For the text-containing cell, return its midpoint in [x, y] coordinate format. 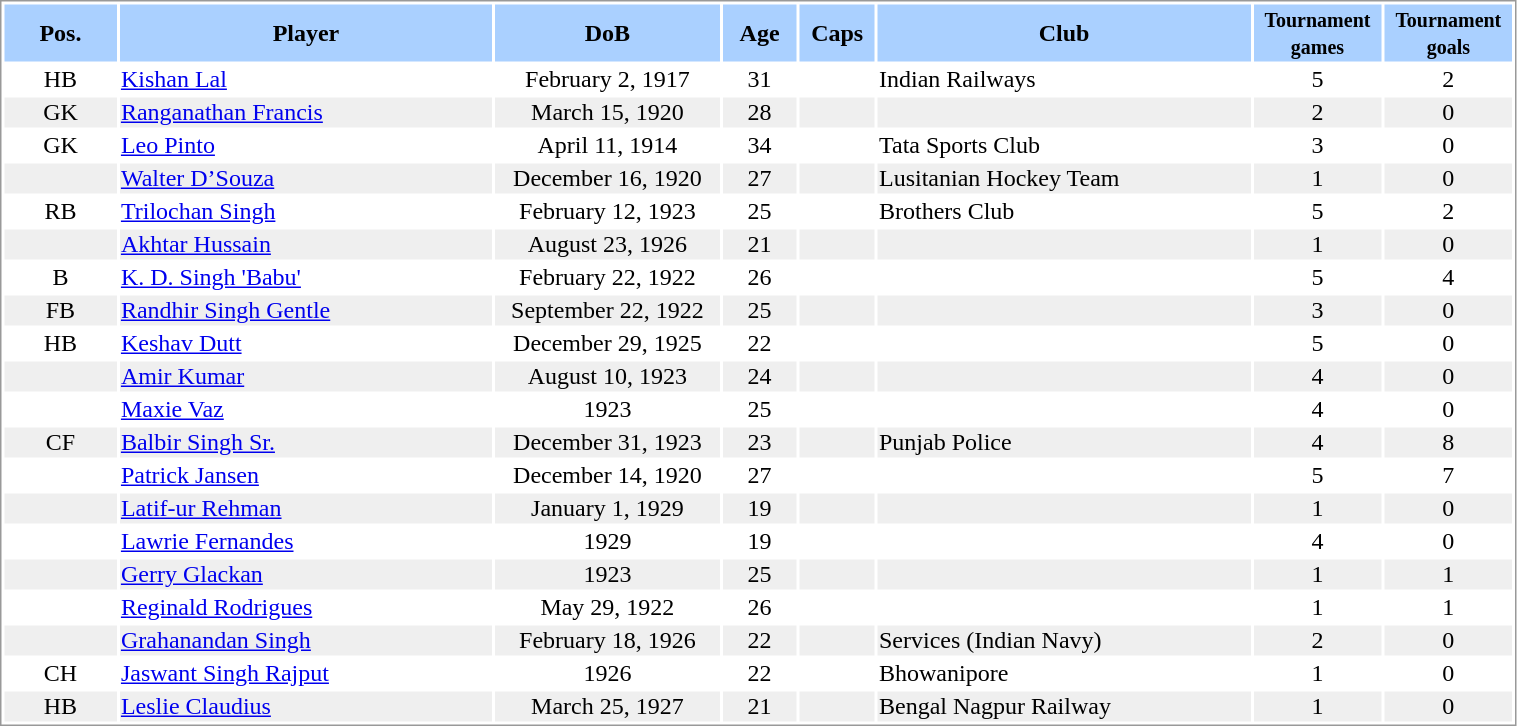
August 23, 1926 [607, 245]
April 11, 1914 [607, 145]
Club [1064, 32]
Trilochan Singh [306, 211]
Bengal Nagpur Railway [1064, 707]
Kishan Lal [306, 79]
Ranganathan Francis [306, 113]
February 18, 1926 [607, 641]
Gerry Glackan [306, 575]
Indian Railways [1064, 79]
September 22, 1922 [607, 311]
RB [60, 211]
Akhtar Hussain [306, 245]
1929 [607, 541]
Tournamentgoals [1448, 32]
B [60, 277]
December 31, 1923 [607, 443]
Age [760, 32]
Randhir Singh Gentle [306, 311]
Leslie Claudius [306, 707]
K. D. Singh 'Babu' [306, 277]
Tournamentgames [1318, 32]
December 29, 1925 [607, 343]
CH [60, 673]
Brothers Club [1064, 211]
24 [760, 377]
34 [760, 145]
Grahanandan Singh [306, 641]
Lusitanian Hockey Team [1064, 179]
Latif-ur Rehman [306, 509]
DoB [607, 32]
Patrick Jansen [306, 475]
Reginald Rodrigues [306, 607]
Bhowanipore [1064, 673]
23 [760, 443]
Player [306, 32]
CF [60, 443]
31 [760, 79]
Pos. [60, 32]
FB [60, 311]
Punjab Police [1064, 443]
1926 [607, 673]
December 16, 1920 [607, 179]
August 10, 1923 [607, 377]
Caps [838, 32]
Services (Indian Navy) [1064, 641]
February 22, 1922 [607, 277]
Maxie Vaz [306, 409]
January 1, 1929 [607, 509]
December 14, 1920 [607, 475]
Walter D’Souza [306, 179]
February 12, 1923 [607, 211]
Lawrie Fernandes [306, 541]
28 [760, 113]
Tata Sports Club [1064, 145]
Jaswant Singh Rajput [306, 673]
8 [1448, 443]
May 29, 1922 [607, 607]
March 25, 1927 [607, 707]
Leo Pinto [306, 145]
February 2, 1917 [607, 79]
March 15, 1920 [607, 113]
Amir Kumar [306, 377]
Keshav Dutt [306, 343]
Balbir Singh Sr. [306, 443]
7 [1448, 475]
